Scan for the cell matching the given text and deliver its (x, y) coordinate at center. 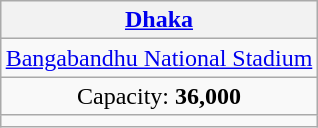
Dhaka (159, 20)
Capacity: 36,000 (159, 96)
Bangabandhu National Stadium (159, 58)
